Pinpoint the cell where the given text exists, returning its (X, Y) midpoint coordinate. 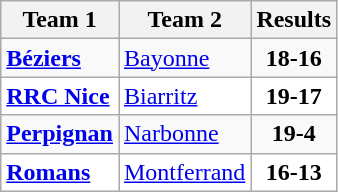
Team 2 (184, 20)
Biarritz (184, 96)
Results (294, 20)
Perpignan (60, 134)
Montferrand (184, 172)
19-17 (294, 96)
18-16 (294, 58)
RRC Nice (60, 96)
Team 1 (60, 20)
Romans (60, 172)
Béziers (60, 58)
16-13 (294, 172)
19-4 (294, 134)
Bayonne (184, 58)
Narbonne (184, 134)
